From the cell containing the given text, extract its center point as [X, Y] coordinate. 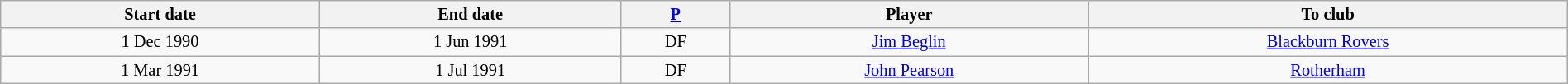
Start date [160, 14]
1 Mar 1991 [160, 70]
John Pearson [908, 70]
Jim Beglin [908, 42]
1 Dec 1990 [160, 42]
1 Jul 1991 [470, 70]
Rotherham [1328, 70]
Player [908, 14]
Blackburn Rovers [1328, 42]
1 Jun 1991 [470, 42]
To club [1328, 14]
End date [470, 14]
P [675, 14]
